Capture the cell that displays the provided text and extract its (x, y) central coordinate. 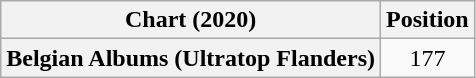
177 (428, 58)
Position (428, 20)
Chart (2020) (191, 20)
Belgian Albums (Ultratop Flanders) (191, 58)
